From the cell containing the given text, extract its center point as [X, Y] coordinate. 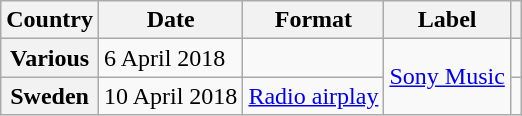
Radio airplay [314, 96]
Various [50, 58]
Sony Music [447, 77]
Country [50, 20]
6 April 2018 [170, 58]
10 April 2018 [170, 96]
Format [314, 20]
Date [170, 20]
Label [447, 20]
Sweden [50, 96]
